Find where the given text appears and provide that cell's center as [X, Y] coordinate. 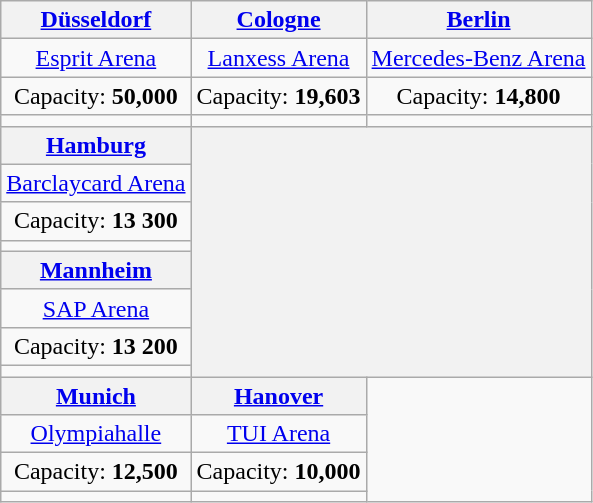
Hanover [278, 395]
Lanxess Arena [278, 58]
SAP Arena [96, 308]
Mercedes-Benz Arena [478, 58]
Capacity: 13 300 [96, 221]
Cologne [278, 20]
Capacity: 10,000 [278, 472]
Düsseldorf [96, 20]
TUI Arena [278, 434]
Hamburg [96, 145]
Mannheim [96, 270]
Esprit Arena [96, 58]
Barclaycard Arena [96, 183]
Capacity: 50,000 [96, 96]
Munich [96, 395]
Capacity: 13 200 [96, 346]
Capacity: 14,800 [478, 96]
Berlin [478, 20]
Capacity: 19,603 [278, 96]
Olympiahalle [96, 434]
Capacity: 12,500 [96, 472]
